Find where the given text appears and provide that cell's center as [X, Y] coordinate. 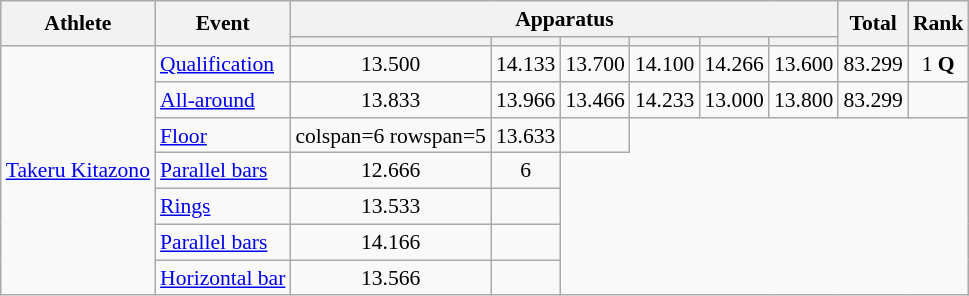
13.800 [804, 100]
1 Q [938, 64]
13.833 [390, 100]
14.233 [664, 100]
13.633 [526, 136]
Total [872, 24]
Floor [222, 136]
14.166 [390, 243]
Apparatus [564, 19]
13.466 [594, 100]
13.533 [390, 207]
13.600 [804, 64]
Qualification [222, 64]
colspan=6 rowspan=5 [390, 136]
Event [222, 24]
13.500 [390, 64]
6 [526, 171]
Rings [222, 207]
14.133 [526, 64]
All-around [222, 100]
Athlete [78, 24]
13.000 [734, 100]
13.700 [594, 64]
13.566 [390, 278]
14.266 [734, 64]
Takeru Kitazono [78, 170]
Horizontal bar [222, 278]
Rank [938, 24]
12.666 [390, 171]
13.966 [526, 100]
14.100 [664, 64]
